Return [X, Y] of the center of cell containing provided text 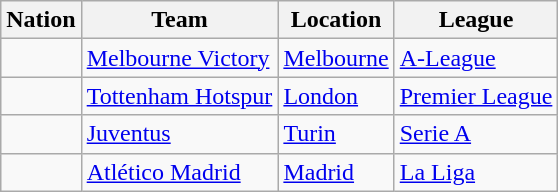
Premier League [476, 96]
A-League [476, 58]
Nation [41, 20]
Tottenham Hotspur [180, 96]
London [336, 96]
La Liga [476, 172]
Juventus [180, 134]
Melbourne [336, 58]
Madrid [336, 172]
Location [336, 20]
Serie A [476, 134]
Turin [336, 134]
Team [180, 20]
Atlético Madrid [180, 172]
League [476, 20]
Melbourne Victory [180, 58]
